Scan for the cell matching the given text and deliver its (X, Y) coordinate at center. 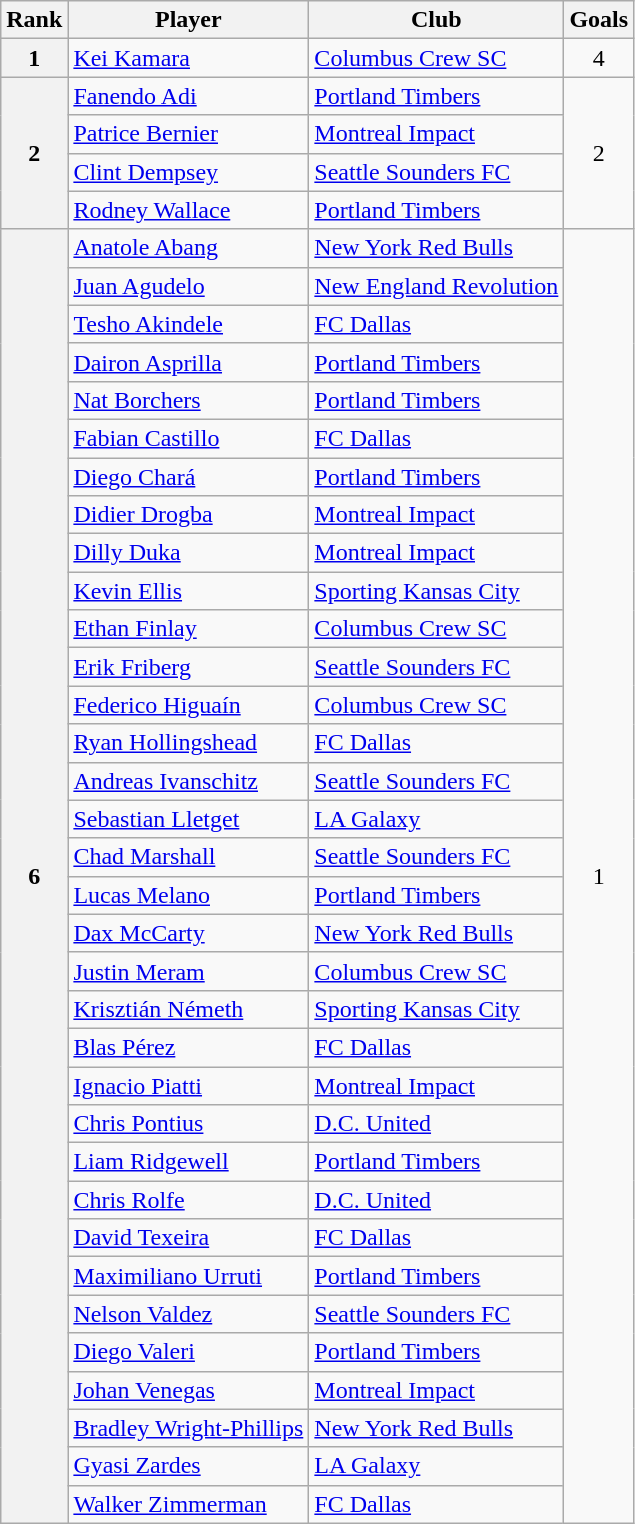
Krisztián Németh (188, 1009)
Kei Kamara (188, 58)
Johan Venegas (188, 1390)
Lucas Melano (188, 895)
6 (34, 876)
Fanendo Adi (188, 96)
Diego Valeri (188, 1352)
Walker Zimmerman (188, 1504)
Bradley Wright-Phillips (188, 1428)
Rank (34, 20)
Diego Chará (188, 477)
Fabian Castillo (188, 438)
Liam Ridgewell (188, 1162)
Dax McCarty (188, 933)
Patrice Bernier (188, 134)
Dilly Duka (188, 553)
Nat Borchers (188, 400)
Dairon Asprilla (188, 362)
New England Revolution (436, 286)
Ryan Hollingshead (188, 743)
Didier Drogba (188, 515)
Tesho Akindele (188, 324)
Blas Pérez (188, 1047)
Gyasi Zardes (188, 1466)
Clint Dempsey (188, 172)
4 (599, 58)
Chris Pontius (188, 1124)
Erik Friberg (188, 667)
Andreas Ivanschitz (188, 781)
Nelson Valdez (188, 1314)
Justin Meram (188, 971)
Goals (599, 20)
Chris Rolfe (188, 1200)
David Texeira (188, 1238)
Club (436, 20)
Anatole Abang (188, 248)
Chad Marshall (188, 857)
Ignacio Piatti (188, 1085)
Maximiliano Urruti (188, 1276)
Ethan Finlay (188, 629)
Rodney Wallace (188, 210)
Kevin Ellis (188, 591)
Juan Agudelo (188, 286)
Sebastian Lletget (188, 819)
Federico Higuaín (188, 705)
Player (188, 20)
